Identify which cell holds the provided text, then report its (X, Y) central coordinate. 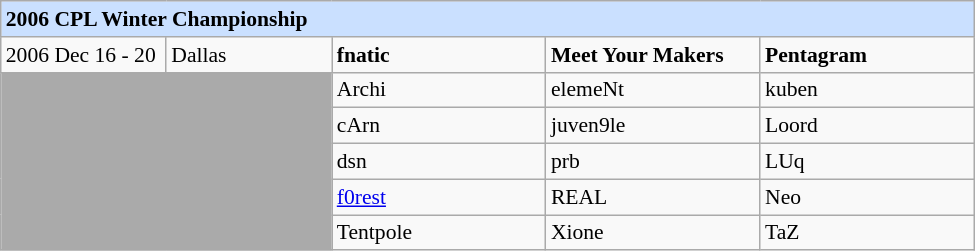
REAL (653, 197)
LUq (867, 161)
Meet Your Makers (653, 54)
juven9le (653, 126)
Archi (439, 90)
Tentpole (439, 232)
dsn (439, 161)
Loord (867, 126)
prb (653, 161)
Xione (653, 232)
fnatic (439, 54)
TaZ (867, 232)
Dallas (248, 54)
cArn (439, 126)
Pentagram (867, 54)
kuben (867, 90)
2006 CPL Winter Championship (488, 19)
2006 Dec 16 - 20 (84, 54)
f0rest (439, 197)
Neo (867, 197)
elemeNt (653, 90)
